Pinpoint the cell where the given text exists, returning its (x, y) midpoint coordinate. 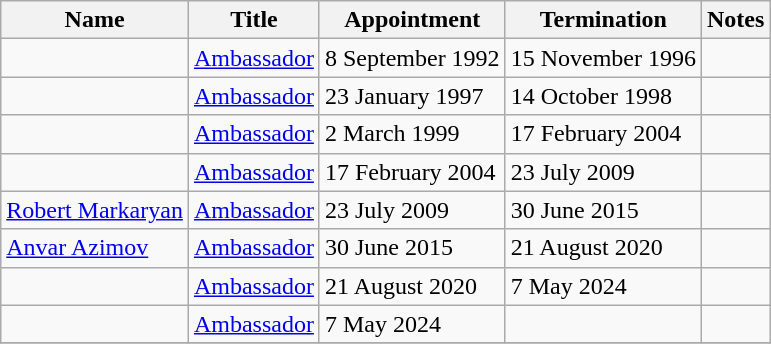
23 January 1997 (412, 96)
Robert Markaryan (95, 210)
Termination (603, 20)
2 March 1999 (412, 134)
Title (254, 20)
Anvar Azimov (95, 248)
Appointment (412, 20)
Name (95, 20)
8 September 1992 (412, 58)
Notes (736, 20)
15 November 1996 (603, 58)
14 October 1998 (603, 96)
